Provide the [x, y] coordinate of the cell's center where the given text is located.  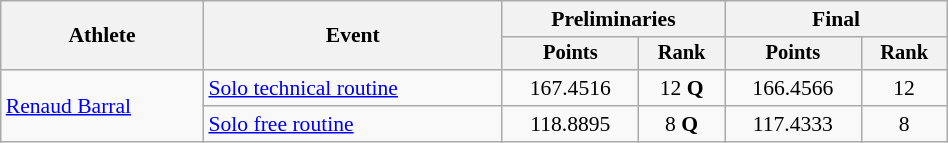
Preliminaries [614, 19]
Solo free routine [352, 124]
12 Q [681, 88]
8 Q [681, 124]
118.8895 [570, 124]
8 [904, 124]
167.4516 [570, 88]
12 [904, 88]
Final [836, 19]
Athlete [102, 36]
Solo technical routine [352, 88]
166.4566 [793, 88]
Event [352, 36]
Renaud Barral [102, 106]
117.4333 [793, 124]
